Identify which cell holds the provided text, then report its [X, Y] central coordinate. 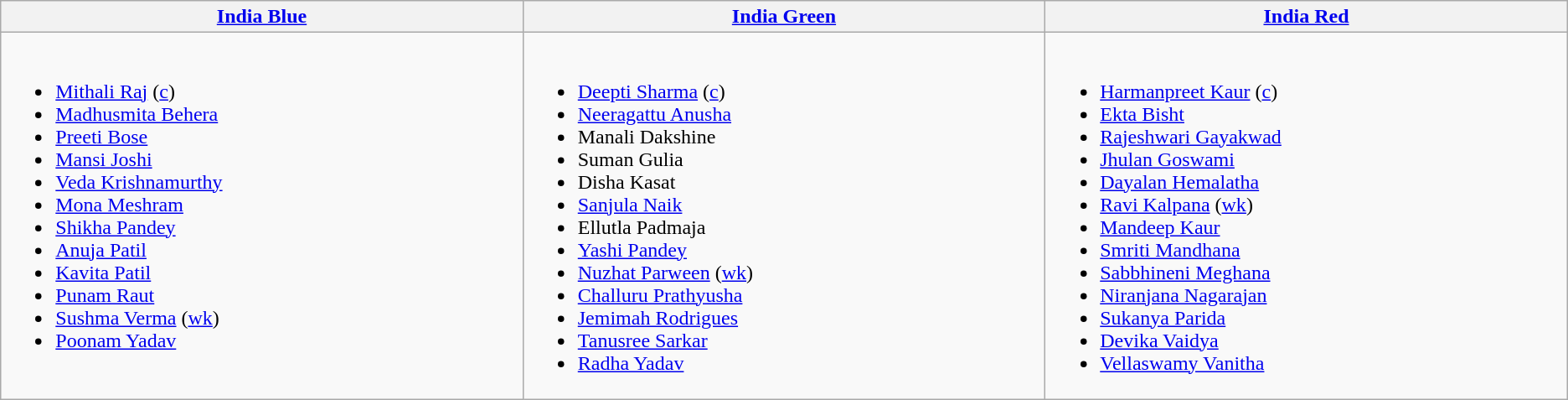
India Red [1307, 17]
India Green [784, 17]
India Blue [261, 17]
